For the text-containing cell, return its midpoint in (X, Y) coordinate format. 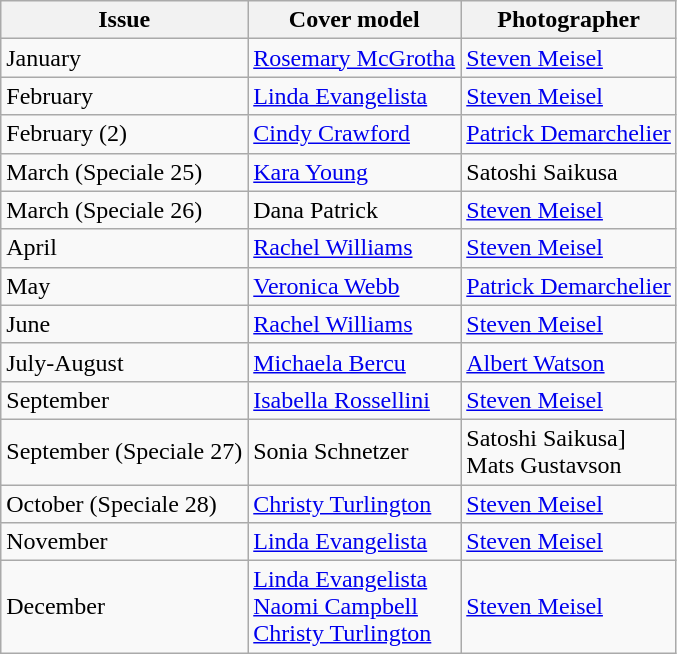
March (Speciale 25) (124, 172)
April (124, 248)
November (124, 542)
March (Speciale 26) (124, 210)
February (124, 96)
Isabella Rossellini (354, 400)
Veronica Webb (354, 286)
February (2) (124, 134)
Michaela Bercu (354, 362)
May (124, 286)
Cindy Crawford (354, 134)
June (124, 324)
Photographer (569, 20)
Kara Young (354, 172)
September (124, 400)
January (124, 58)
Issue (124, 20)
Satoshi Saikusa (569, 172)
Linda EvangelistaNaomi CampbellChristy Turlington (354, 607)
Dana Patrick (354, 210)
Rosemary McGrotha (354, 58)
September (Speciale 27) (124, 452)
October (Speciale 28) (124, 503)
Satoshi Saikusa] Mats Gustavson (569, 452)
Albert Watson (569, 362)
Cover model (354, 20)
Sonia Schnetzer (354, 452)
Christy Turlington (354, 503)
December (124, 607)
July-August (124, 362)
